Provide the (x, y) coordinate of the cell's center where the given text is located.  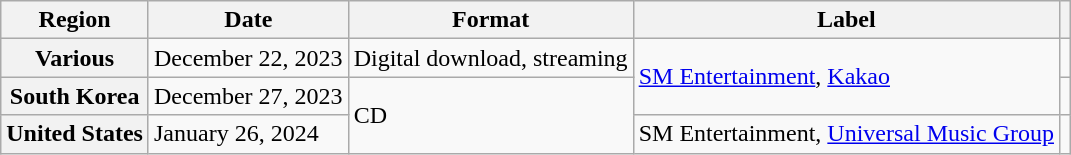
Date (248, 20)
CD (490, 115)
Region (75, 20)
January 26, 2024 (248, 134)
South Korea (75, 96)
Label (846, 20)
December 27, 2023 (248, 96)
Various (75, 58)
Digital download, streaming (490, 58)
Format (490, 20)
United States (75, 134)
SM Entertainment, Universal Music Group (846, 134)
December 22, 2023 (248, 58)
SM Entertainment, Kakao (846, 77)
